Output the (X, Y) coordinate of the center of the cell containing the given text.  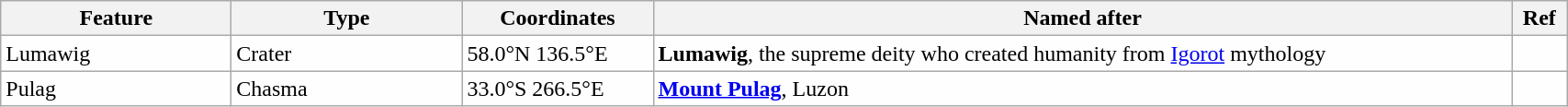
Named after (1082, 18)
Mount Pulag, Luzon (1082, 89)
Ref (1540, 18)
Chasma (347, 89)
58.0°N 136.5°E (558, 53)
Feature (116, 18)
Crater (347, 53)
Type (347, 18)
Coordinates (558, 18)
33.0°S 266.5°E (558, 89)
Lumawig, the supreme deity who created humanity from Igorot mythology (1082, 53)
Pulag (116, 89)
Lumawig (116, 53)
